Locate the cell with the specified text and output its (X, Y) center coordinate. 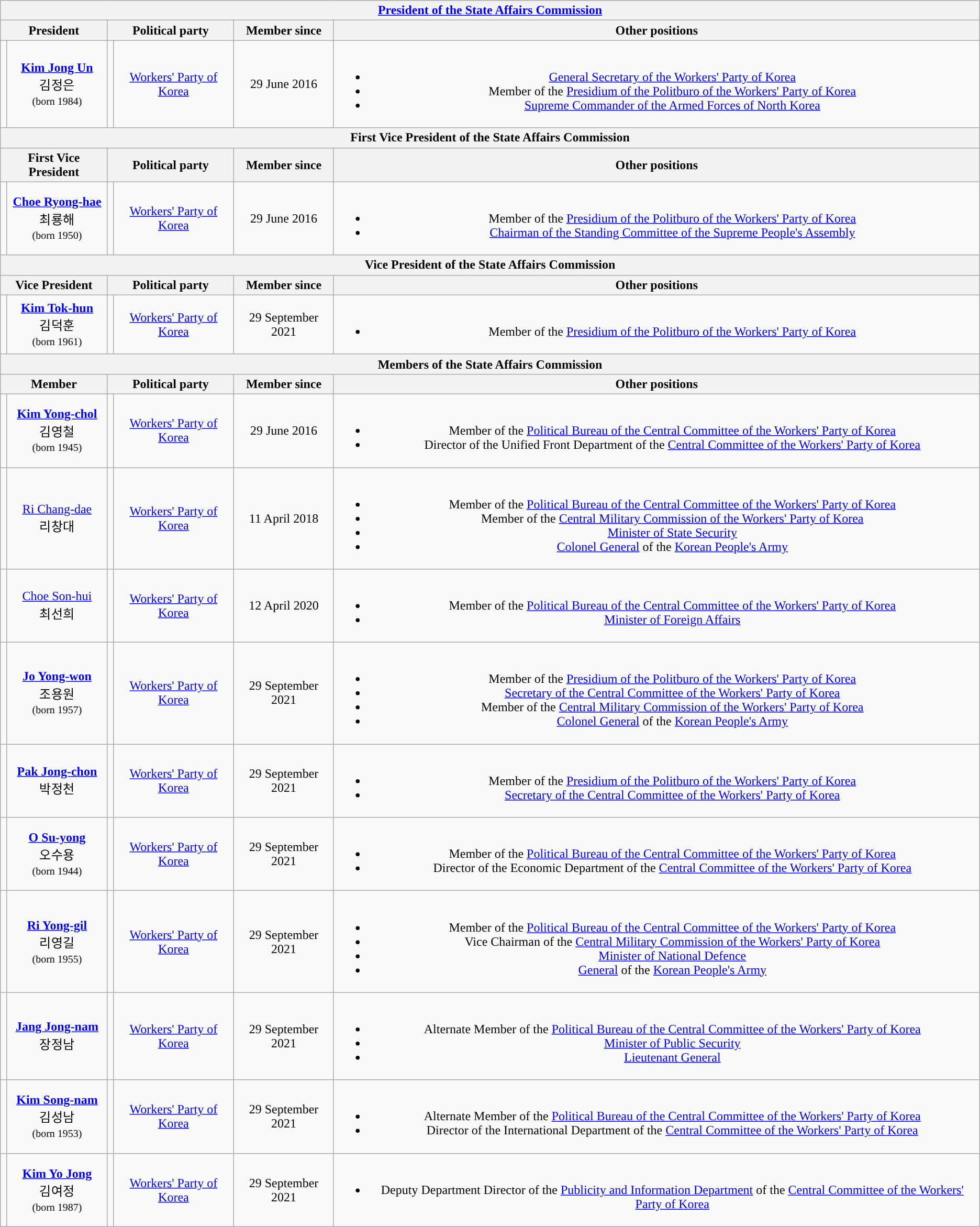
Kim Yong-chol김영철(born 1945) (57, 430)
Pak Jong-chon박정천 (57, 781)
First Vice President of the State Affairs Commission (490, 138)
Members of the State Affairs Commission (490, 364)
11 April 2018 (284, 518)
President of the State Affairs Commission (490, 10)
Jang Jong-nam장정남 (57, 1036)
12 April 2020 (284, 606)
Choe Ryong-hae최룡해(born 1950) (57, 218)
Ri Yong-gil리영길(born 1955) (57, 942)
Member of the Presidium of the Politburo of the Workers' Party of Korea (656, 325)
Kim Tok-hun김덕훈(born 1961) (57, 325)
President (54, 30)
Member of the Presidium of the Politburo of the Workers' Party of KoreaSecretary of the Central Committee of the Workers' Party of Korea (656, 781)
Kim Jong Un김정은(born 1984) (57, 84)
Member of the Presidium of the Politburo of the Workers' Party of KoreaChairman of the Standing Committee of the Supreme People's Assembly (656, 218)
O Su-yong오수용(born 1944) (57, 854)
Choe Son-hui최선희 (57, 606)
Vice President (54, 285)
Deputy Department Director of the Publicity and Information Department of the Central Committee of the Workers' Party of Korea (656, 1190)
Member of the Political Bureau of the Central Committee of the Workers' Party of KoreaMinister of Foreign Affairs (656, 606)
Ri Chang-dae리창대 (57, 518)
First Vice President (54, 164)
Alternate Member of the Political Bureau of the Central Committee of the Workers' Party of KoreaMinister of Public SecurityLieutenant General (656, 1036)
Kim Song-nam김성남(born 1953) (57, 1117)
Jo Yong-won조용원(born 1957) (57, 693)
Kim Yo Jong김여정(born 1987) (57, 1190)
Vice President of the State Affairs Commission (490, 265)
Member (54, 384)
